Provide the [x, y] coordinate of the cell's center where the given text is located.  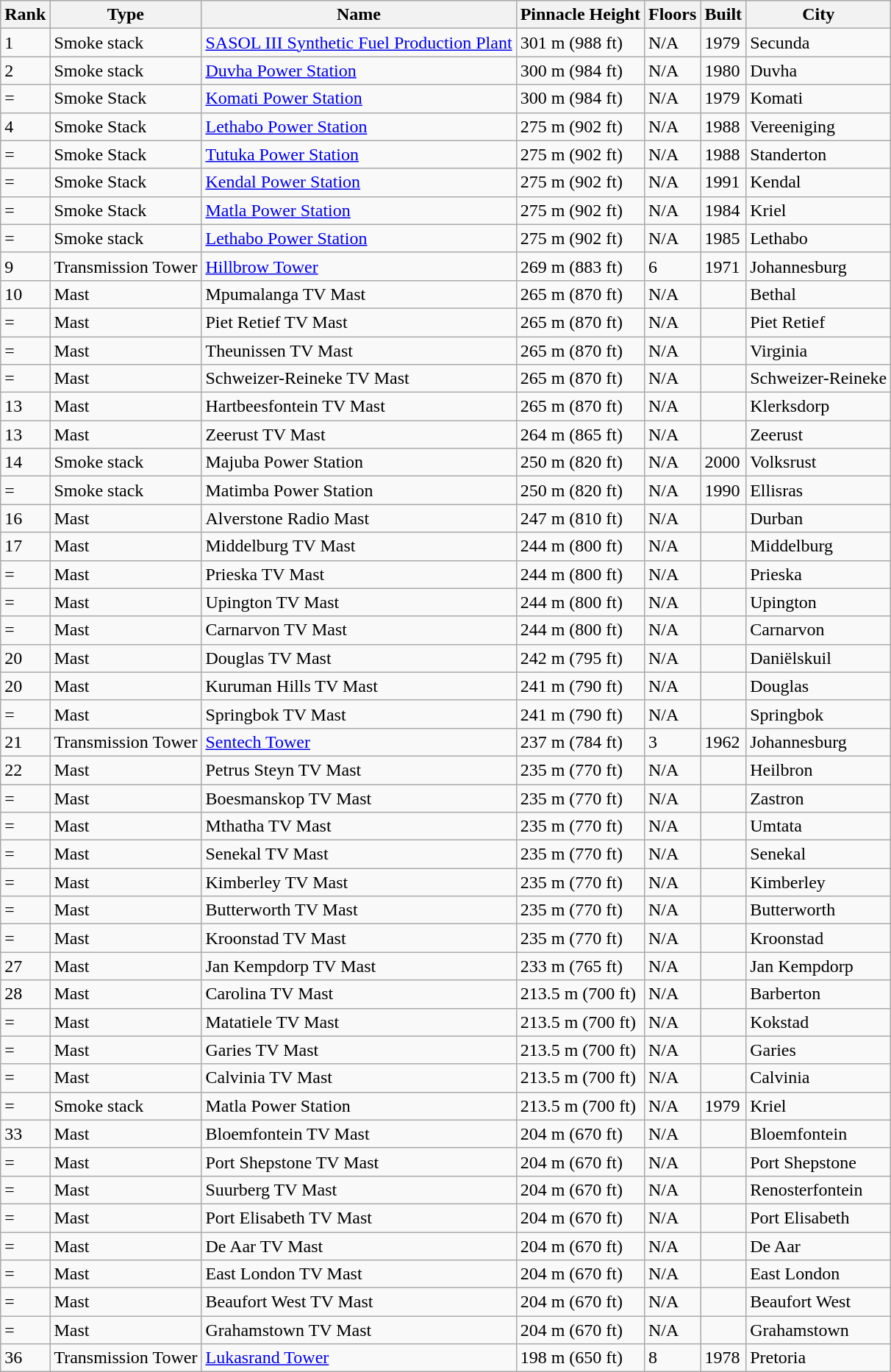
Beaufort West TV Mast [359, 1302]
Piet Retief [819, 322]
237 m (784 ft) [580, 742]
Mpumalanga TV Mast [359, 294]
22 [25, 770]
269 m (883 ft) [580, 266]
Bloemfontein TV Mast [359, 1134]
Springbok [819, 714]
Senekal TV Mast [359, 854]
Garies TV Mast [359, 1050]
Barberton [819, 994]
28 [25, 994]
De Aar TV Mast [359, 1246]
Upington TV Mast [359, 602]
Zeerust TV Mast [359, 435]
Petrus Steyn TV Mast [359, 770]
Duvha Power Station [359, 71]
Calvinia [819, 1078]
Port Elisabeth TV Mast [359, 1218]
De Aar [819, 1246]
Zastron [819, 798]
Alverstone Radio Mast [359, 518]
Kendal [819, 182]
1 [25, 43]
Theunissen TV Mast [359, 351]
Middelburg TV Mast [359, 546]
Ellisras [819, 490]
9 [25, 266]
Renosterfontein [819, 1190]
Jan Kempdorp [819, 966]
Calvinia TV Mast [359, 1078]
Butterworth [819, 910]
Port Elisabeth [819, 1218]
2000 [723, 462]
Standerton [819, 154]
Piet Retief TV Mast [359, 322]
Garies [819, 1050]
Suurberg TV Mast [359, 1190]
Heilbron [819, 770]
14 [25, 462]
Douglas TV Mast [359, 658]
Springbok TV Mast [359, 714]
16 [25, 518]
Komati Power Station [359, 99]
1978 [723, 1358]
Schweizer-Reineke [819, 379]
198 m (650 ft) [580, 1358]
33 [25, 1134]
Komati [819, 99]
City [819, 15]
Kroonstad TV Mast [359, 938]
1991 [723, 182]
Middelburg [819, 546]
Mthatha TV Mast [359, 826]
1971 [723, 266]
East London TV Mast [359, 1274]
Douglas [819, 686]
1984 [723, 210]
21 [25, 742]
1980 [723, 71]
17 [25, 546]
Rank [25, 15]
Virginia [819, 351]
Durban [819, 518]
233 m (765 ft) [580, 966]
Kimberley TV Mast [359, 882]
Beaufort West [819, 1302]
SASOL III Synthetic Fuel Production Plant [359, 43]
Tutuka Power Station [359, 154]
Kimberley [819, 882]
Majuba Power Station [359, 462]
Carolina TV Mast [359, 994]
Butterworth TV Mast [359, 910]
Hartbeesfontein TV Mast [359, 407]
Volksrust [819, 462]
6 [672, 266]
Matimba Power Station [359, 490]
Schweizer-Reineke TV Mast [359, 379]
Prieska TV Mast [359, 574]
27 [25, 966]
36 [25, 1358]
Kokstad [819, 1022]
Secunda [819, 43]
Sentech Tower [359, 742]
Bloemfontein [819, 1134]
1985 [723, 238]
264 m (865 ft) [580, 435]
Grahamstown TV Mast [359, 1330]
Carnarvon [819, 630]
Kendal Power Station [359, 182]
Type [126, 15]
Senekal [819, 854]
Pretoria [819, 1358]
3 [672, 742]
Boesmanskop TV Mast [359, 798]
Carnarvon TV Mast [359, 630]
Floors [672, 15]
Kuruman Hills TV Mast [359, 686]
4 [25, 126]
Prieska [819, 574]
Lukasrand Tower [359, 1358]
2 [25, 71]
Name [359, 15]
247 m (810 ft) [580, 518]
East London [819, 1274]
Bethal [819, 294]
Hillbrow Tower [359, 266]
Built [723, 15]
Pinnacle Height [580, 15]
Daniëlskuil [819, 658]
Duvha [819, 71]
Kroonstad [819, 938]
1962 [723, 742]
1990 [723, 490]
Umtata [819, 826]
10 [25, 294]
Jan Kempdorp TV Mast [359, 966]
Matatiele TV Mast [359, 1022]
301 m (988 ft) [580, 43]
242 m (795 ft) [580, 658]
Vereeniging [819, 126]
Port Shepstone TV Mast [359, 1162]
Port Shepstone [819, 1162]
Zeerust [819, 435]
Grahamstown [819, 1330]
Upington [819, 602]
8 [672, 1358]
Lethabo [819, 238]
Klerksdorp [819, 407]
